Identify which cell holds the provided text, then report its [X, Y] central coordinate. 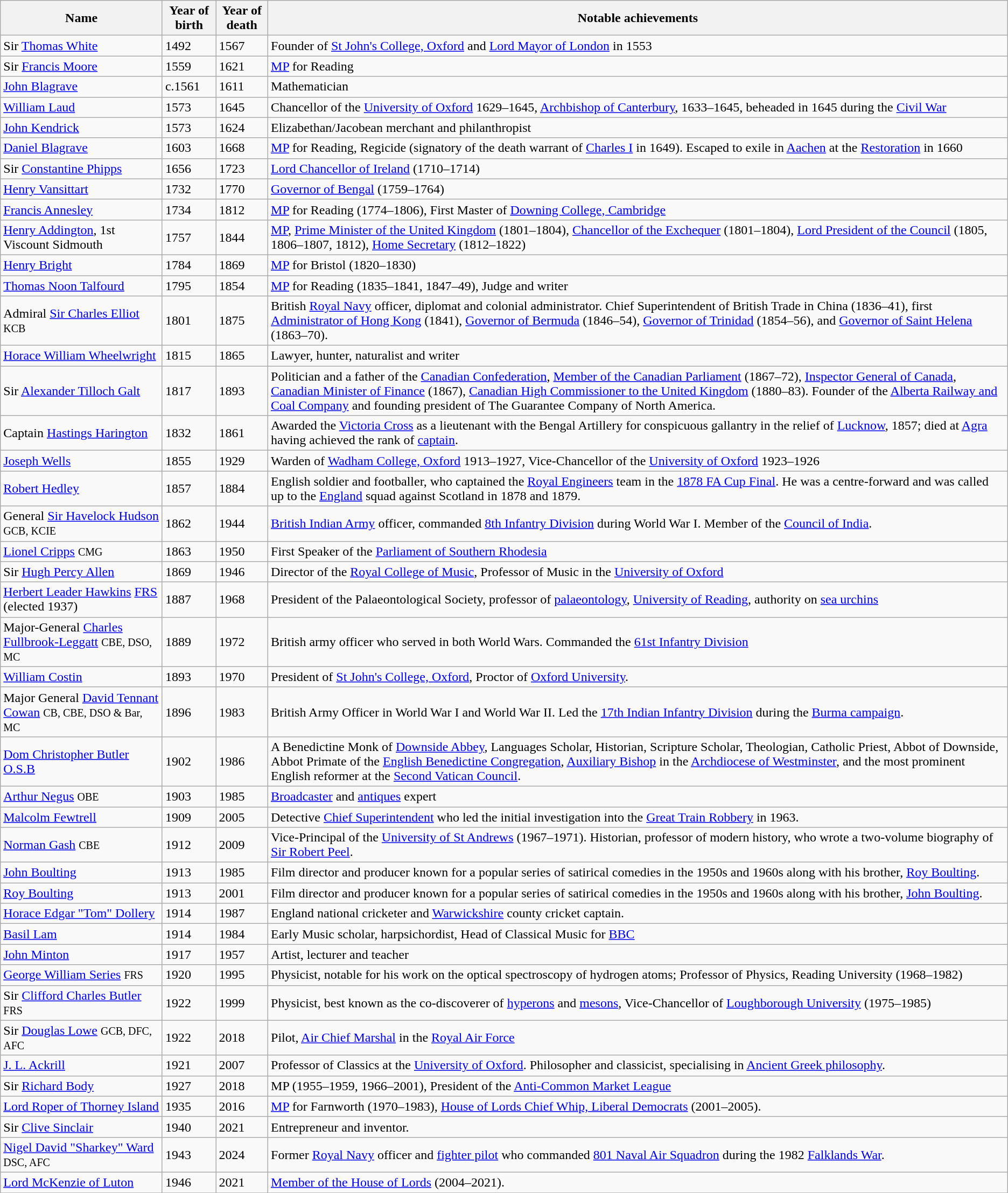
Henry Vansittart [82, 189]
Dom Christopher Butler O.S.B [82, 761]
MP (1955–1959, 1966–2001), President of the Anti-Common Market League [638, 1086]
Former Royal Navy officer and fighter pilot who commanded 801 Naval Air Squadron during the 1982 Falklands War. [638, 1154]
1611 [242, 87]
MP for Reading [638, 66]
1734 [188, 209]
MP for Farnworth (1970–1983), House of Lords Chief Whip, Liberal Democrats (2001–2005). [638, 1106]
Founder of St John's College, Oxford and Lord Mayor of London in 1553 [638, 46]
1970 [242, 677]
Sir Constantine Phipps [82, 169]
Henry Addington, 1st Viscount Sidmouth [82, 237]
1770 [242, 189]
Malcolm Fewtrell [82, 817]
Major-General Charles Fullbrook-Leggatt CBE, DSO, MC [82, 642]
1857 [188, 489]
John Minton [82, 955]
Robert Hedley [82, 489]
William Costin [82, 677]
Warden of Wadham College, Oxford 1913–1927, Vice-Chancellor of the University of Oxford 1923–1926 [638, 461]
Artist, lecturer and teacher [638, 955]
1817 [188, 391]
J. L. Ackrill [82, 1065]
William Laud [82, 107]
2005 [242, 817]
2007 [242, 1065]
1757 [188, 237]
Basil Lam [82, 934]
1950 [242, 551]
2001 [242, 893]
1668 [242, 148]
Sir Clifford Charles Butler FRS [82, 1002]
1984 [242, 934]
Notable achievements [638, 18]
Major General David Tennant Cowan CB, CBE, DSO & Bar, MC [82, 712]
1492 [188, 46]
Early Music scholar, harpsichordist, Head of Classical Music for BBC [638, 934]
1999 [242, 1002]
1844 [242, 237]
Henry Bright [82, 265]
Joseph Wells [82, 461]
Horace William Wheelwright [82, 356]
1862 [188, 523]
1935 [188, 1106]
John Blagrave [82, 87]
Admiral Sir Charles Elliot KCB [82, 321]
1621 [242, 66]
2009 [242, 845]
1927 [188, 1086]
1972 [242, 642]
Sir Francis Moore [82, 66]
Detective Chief Superintendent who led the initial investigation into the Great Train Robbery in 1963. [638, 817]
2016 [242, 1106]
Captain Hastings Harington [82, 433]
George William Series FRS [82, 975]
Entrepreneur and inventor. [638, 1127]
Film director and producer known for a popular series of satirical comedies in the 1950s and 1960s along with his brother, Roy Boulting. [638, 873]
1995 [242, 975]
Lord Chancellor of Ireland (1710–1714) [638, 169]
1902 [188, 761]
1795 [188, 286]
1812 [242, 209]
Mathematician [638, 87]
1567 [242, 46]
1801 [188, 321]
MP for Reading (1835–1841, 1847–49), Judge and writer [638, 286]
Lawyer, hunter, naturalist and writer [638, 356]
1832 [188, 433]
Year of death [242, 18]
Thomas Noon Talfourd [82, 286]
Herbert Leader Hawkins FRS (elected 1937) [82, 600]
1896 [188, 712]
1983 [242, 712]
Physicist, notable for his work on the optical spectroscopy of hydrogen atoms; Professor of Physics, Reading University (1968–1982) [638, 975]
1986 [242, 761]
1889 [188, 642]
1732 [188, 189]
John Kendrick [82, 128]
1863 [188, 551]
1944 [242, 523]
1854 [242, 286]
2024 [242, 1154]
Lord Roper of Thorney Island [82, 1106]
1875 [242, 321]
c.1561 [188, 87]
Sir Thomas White [82, 46]
Member of the House of Lords (2004–2021). [638, 1182]
1917 [188, 955]
Film director and producer known for a popular series of satirical comedies in the 1950s and 1960s along with his brother, John Boulting. [638, 893]
Physicist, best known as the co-discoverer of hyperons and mesons, Vice-Chancellor of Loughborough University (1975–1985) [638, 1002]
Pilot, Air Chief Marshal in the Royal Air Force [638, 1038]
British Army Officer in World War I and World War II. Led the 17th Indian Infantry Division during the Burma campaign. [638, 712]
1559 [188, 66]
President of St John's College, Oxford, Proctor of Oxford University. [638, 677]
John Boulting [82, 873]
1884 [242, 489]
Director of the Royal College of Music, Professor of Music in the University of Oxford [638, 572]
1603 [188, 148]
1957 [242, 955]
1815 [188, 356]
1645 [242, 107]
Governor of Bengal (1759–1764) [638, 189]
President of the Palaeontological Society, professor of palaeontology, University of Reading, authority on sea urchins [638, 600]
1855 [188, 461]
Francis Annesley [82, 209]
1865 [242, 356]
MP for Bristol (1820–1830) [638, 265]
Sir Douglas Lowe GCB, DFC, AFC [82, 1038]
1903 [188, 796]
1723 [242, 169]
1624 [242, 128]
1861 [242, 433]
1920 [188, 975]
Horace Edgar "Tom" Dollery [82, 914]
1987 [242, 914]
Sir Richard Body [82, 1086]
1929 [242, 461]
Year of birth [188, 18]
1784 [188, 265]
England national cricketer and Warwickshire county cricket captain. [638, 914]
Professor of Classics at the University of Oxford. Philosopher and classicist, specialising in Ancient Greek philosophy. [638, 1065]
Name [82, 18]
Daniel Blagrave [82, 148]
1968 [242, 600]
1943 [188, 1154]
Sir Clive Sinclair [82, 1127]
British Indian Army officer, commanded 8th Infantry Division during World War I. Member of the Council of India. [638, 523]
Roy Boulting [82, 893]
1656 [188, 169]
Lionel Cripps CMG [82, 551]
Chancellor of the University of Oxford 1629–1645, Archbishop of Canterbury, 1633–1645, beheaded in 1645 during the Civil War [638, 107]
Lord McKenzie of Luton [82, 1182]
Arthur Negus OBE [82, 796]
Norman Gash CBE [82, 845]
1887 [188, 600]
1940 [188, 1127]
MP for Reading (1774–1806), First Master of Downing College, Cambridge [638, 209]
Sir Alexander Tilloch Galt [82, 391]
1921 [188, 1065]
Elizabethan/Jacobean merchant and philanthropist [638, 128]
Nigel David "Sharkey" Ward DSC, AFC [82, 1154]
Broadcaster and antiques expert [638, 796]
General Sir Havelock Hudson GCB, KCIE [82, 523]
Sir Hugh Percy Allen [82, 572]
British army officer who served in both World Wars. Commanded the 61st Infantry Division [638, 642]
1912 [188, 845]
MP for Reading, Regicide (signatory of the death warrant of Charles I in 1649). Escaped to exile in Aachen at the Restoration in 1660 [638, 148]
First Speaker of the Parliament of Southern Rhodesia [638, 551]
1909 [188, 817]
